Output the (X, Y) coordinate of the center of the cell containing the given text.  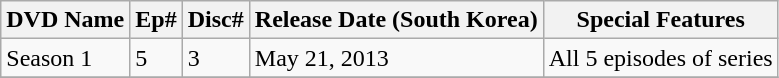
May 21, 2013 (396, 58)
5 (156, 58)
3 (216, 58)
Season 1 (66, 58)
Release Date (South Korea) (396, 20)
DVD Name (66, 20)
Ep# (156, 20)
All 5 episodes of series (660, 58)
Disc# (216, 20)
Special Features (660, 20)
